Extract the [X, Y] coordinate from the center of the cell holding the provided text.  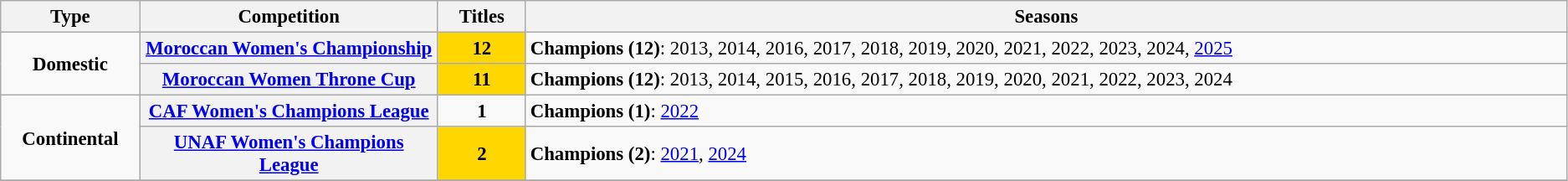
Champions (1): 2022 [1046, 111]
Domestic [70, 64]
1 [482, 111]
Champions (2): 2021, 2024 [1046, 154]
Champions (12): 2013, 2014, 2015, 2016, 2017, 2018, 2019, 2020, 2021, 2022, 2023, 2024 [1046, 80]
Competition [289, 17]
Champions (12): 2013, 2014, 2016, 2017, 2018, 2019, 2020, 2021, 2022, 2023, 2024, 2025 [1046, 49]
Titles [482, 17]
CAF Women's Champions League [289, 111]
11 [482, 80]
Continental [70, 138]
Moroccan Women Throne Cup [289, 80]
Type [70, 17]
2 [482, 154]
UNAF Women's Champions League [289, 154]
Seasons [1046, 17]
12 [482, 49]
Moroccan Women's Championship [289, 49]
